Capture the cell that displays the provided text and extract its (X, Y) central coordinate. 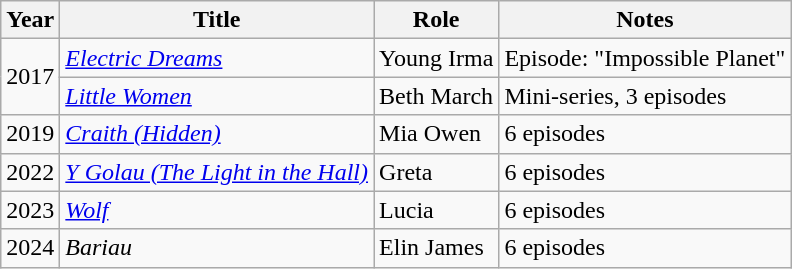
Craith (Hidden) (217, 134)
Young Irma (436, 58)
Elin James (436, 248)
Year (30, 20)
Bariau (217, 248)
2019 (30, 134)
Mia Owen (436, 134)
2023 (30, 210)
Wolf (217, 210)
Little Women (217, 96)
Role (436, 20)
2024 (30, 248)
Mini-series, 3 episodes (645, 96)
Electric Dreams (217, 58)
Lucia (436, 210)
Greta (436, 172)
Beth March (436, 96)
Notes (645, 20)
2022 (30, 172)
Episode: "Impossible Planet" (645, 58)
Y Golau (The Light in the Hall) (217, 172)
Title (217, 20)
2017 (30, 77)
